Search for the cell housing the specified text and yield its (x, y) center coordinate. 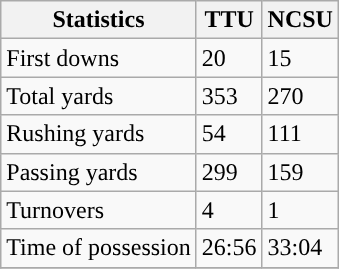
4 (229, 210)
159 (300, 172)
Statistics (99, 20)
Total yards (99, 96)
15 (300, 58)
353 (229, 96)
20 (229, 58)
Rushing yards (99, 134)
Passing yards (99, 172)
26:56 (229, 248)
Time of possession (99, 248)
270 (300, 96)
TTU (229, 20)
First downs (99, 58)
33:04 (300, 248)
Turnovers (99, 210)
1 (300, 210)
54 (229, 134)
111 (300, 134)
299 (229, 172)
NCSU (300, 20)
